Find where the given text appears and provide that cell's center as [X, Y] coordinate. 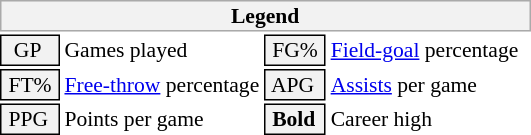
APG [295, 85]
Legend [265, 16]
Field-goal percentage [430, 50]
Games played [162, 50]
FG% [295, 50]
Free-throw percentage [162, 85]
GP [30, 50]
Assists per game [430, 85]
FT% [30, 85]
